Scan for the cell matching the given text and deliver its [X, Y] coordinate at center. 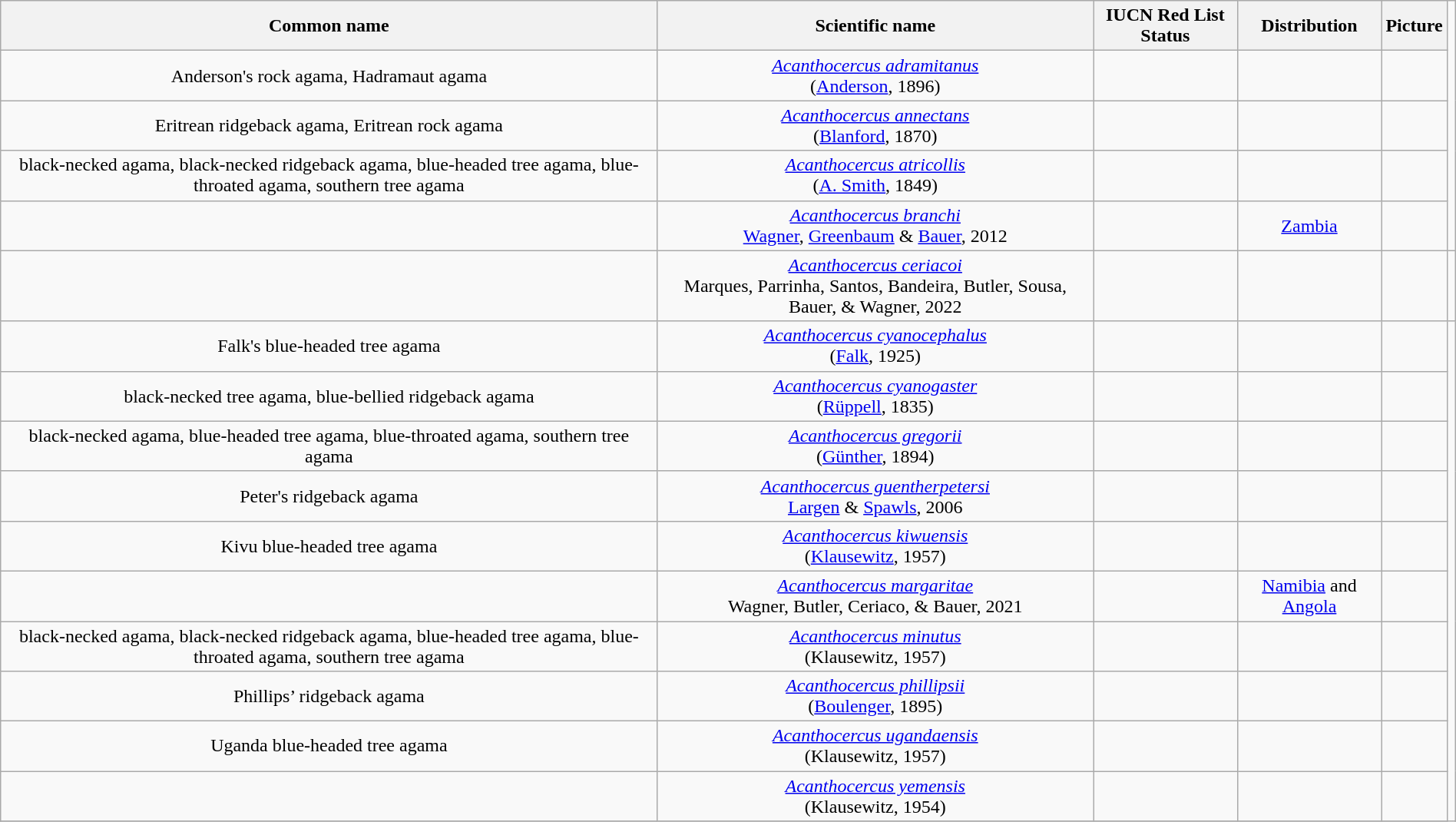
Anderson's rock agama, Hadramaut agama [329, 75]
Picture [1415, 26]
Acanthocercus minutus (Klausewitz, 1957) [875, 645]
IUCN Red List Status [1166, 26]
black-necked agama, blue-headed tree agama, blue-throated agama, southern tree agama [329, 446]
Acanthocercus yemensis (Klausewitz, 1954) [875, 796]
Common name [329, 26]
Acanthocercus atricollis (A. Smith, 1849) [875, 175]
Falk's blue-headed tree agama [329, 346]
Acanthocercus gregorii (Günther, 1894) [875, 446]
Peter's ridgeback agama [329, 496]
Acanthocercus adramitanus (Anderson, 1896) [875, 75]
Acanthocercus ceriacoi Marques, Parrinha, Santos, Bandeira, Butler, Sousa, Bauer, & Wagner, 2022 [875, 286]
Distribution [1309, 26]
black-necked tree agama, blue-bellied ridgeback agama [329, 396]
Acanthocercus kiwuensis (Klausewitz, 1957) [875, 545]
Kivu blue-headed tree agama [329, 545]
Acanthocercus branchi Wagner, Greenbaum & Bauer, 2012 [875, 226]
Acanthocercus phillipsii (Boulenger, 1895) [875, 696]
Acanthocercus guentherpetersi Largen & Spawls, 2006 [875, 496]
Acanthocercus annectans (Blanford, 1870) [875, 126]
Zambia [1309, 226]
Acanthocercus ugandaensis (Klausewitz, 1957) [875, 747]
Acanthocercus cyanogaster (Rüppell, 1835) [875, 396]
Eritrean ridgeback agama, Eritrean rock agama [329, 126]
Namibia and Angola [1309, 596]
Acanthocercus cyanocephalus (Falk, 1925) [875, 346]
Acanthocercus margaritae Wagner, Butler, Ceriaco, & Bauer, 2021 [875, 596]
Scientific name [875, 26]
Phillips’ ridgeback agama [329, 696]
Uganda blue-headed tree agama [329, 747]
